Identify which cell holds the provided text, then report its (x, y) central coordinate. 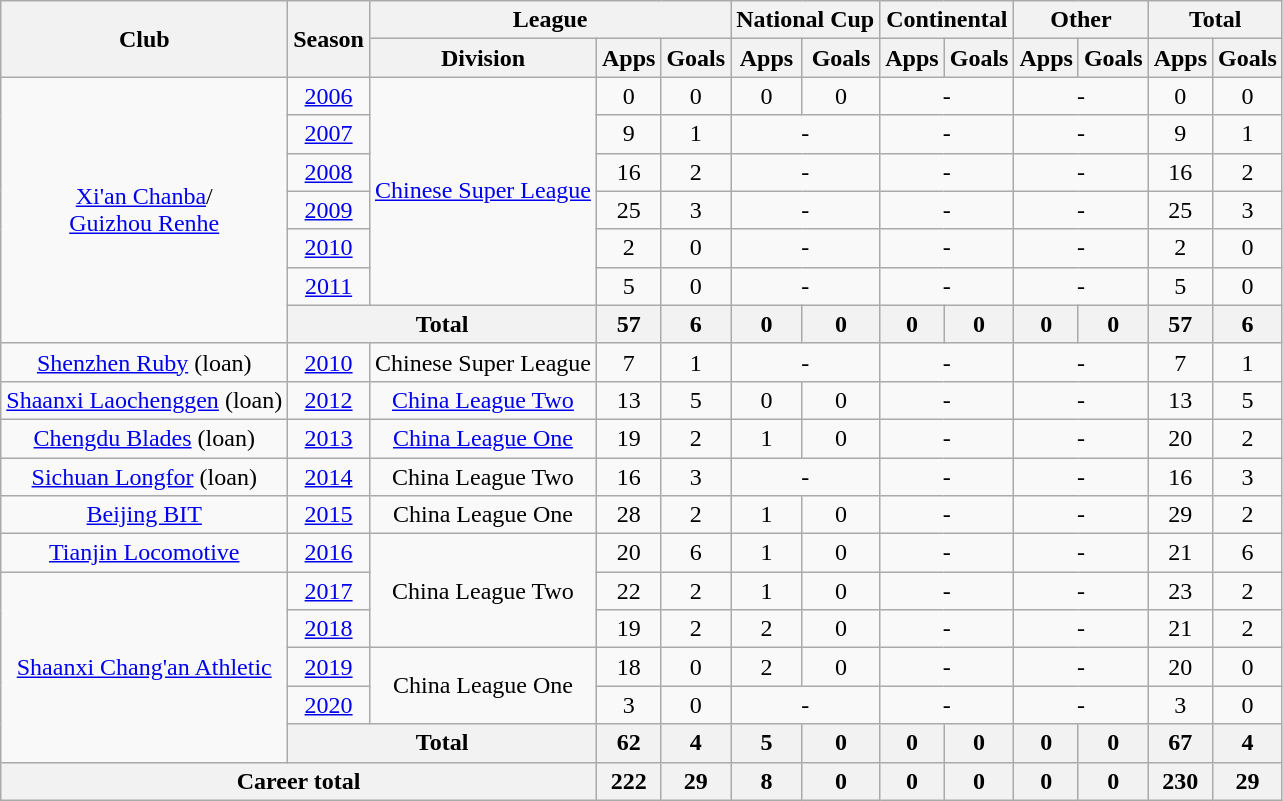
222 (628, 781)
Sichuan Longfor (loan) (144, 477)
2018 (329, 629)
28 (628, 515)
Career total (299, 781)
8 (767, 781)
2008 (329, 172)
18 (628, 667)
67 (1180, 743)
Tianjin Locomotive (144, 553)
22 (628, 591)
2015 (329, 515)
2007 (329, 134)
2014 (329, 477)
Club (144, 39)
62 (628, 743)
2019 (329, 667)
Shenzhen Ruby (loan) (144, 362)
23 (1180, 591)
2009 (329, 210)
Other (1081, 20)
Continental (947, 20)
2013 (329, 438)
2017 (329, 591)
National Cup (806, 20)
Division (482, 58)
230 (1180, 781)
Beijing BIT (144, 515)
Chengdu Blades (loan) (144, 438)
2020 (329, 705)
2012 (329, 400)
2006 (329, 96)
League (550, 20)
Shaanxi Chang'an Athletic (144, 667)
Season (329, 39)
2011 (329, 286)
Xi'an Chanba/Guizhou Renhe (144, 210)
Shaanxi Laochenggen (loan) (144, 400)
2016 (329, 553)
